For the text-containing cell, return its midpoint in (x, y) coordinate format. 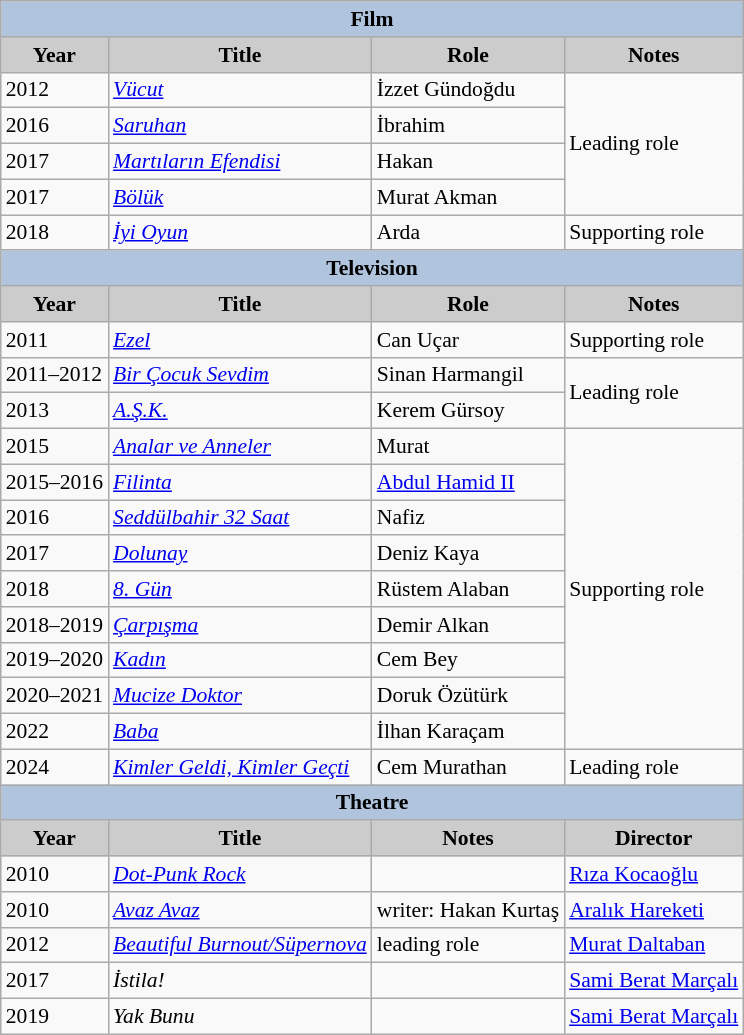
Bir Çocuk Sevdim (240, 375)
Beautiful Burnout/Süpernova (240, 945)
Yak Bunu (240, 1017)
Martıların Efendisi (240, 162)
2015 (54, 447)
Cem Murathan (468, 767)
Saruhan (240, 126)
2013 (54, 411)
A.Ş.K. (240, 411)
Dolunay (240, 554)
2024 (54, 767)
Kadın (240, 660)
2018–2019 (54, 625)
Çarpışma (240, 625)
İzzet Gündoğdu (468, 90)
Murat Akman (468, 197)
Aralık Hareketi (654, 910)
Theatre (372, 803)
Ezel (240, 340)
Doruk Özütürk (468, 696)
Bölük (240, 197)
2019 (54, 1017)
2022 (54, 732)
Baba (240, 732)
Murat (468, 447)
Film (372, 19)
Abdul Hamid II (468, 482)
2019–2020 (54, 660)
Avaz Avaz (240, 910)
Director (654, 839)
2015–2016 (54, 482)
Rıza Kocaoğlu (654, 874)
İstila! (240, 981)
Nafiz (468, 518)
Television (372, 269)
Kerem Gürsoy (468, 411)
2011 (54, 340)
leading role (468, 945)
writer: Hakan Kurtaş (468, 910)
Sinan Harmangil (468, 375)
Seddülbahir 32 Saat (240, 518)
İbrahim (468, 126)
Mucize Doktor (240, 696)
Vücut (240, 90)
Hakan (468, 162)
İyi Oyun (240, 233)
Filinta (240, 482)
Demir Alkan (468, 625)
2011–2012 (54, 375)
Analar ve Anneler (240, 447)
Arda (468, 233)
Murat Daltaban (654, 945)
İlhan Karaçam (468, 732)
Kimler Geldi, Kimler Geçti (240, 767)
Can Uçar (468, 340)
8. Gün (240, 589)
2020–2021 (54, 696)
Deniz Kaya (468, 554)
Cem Bey (468, 660)
Dot-Punk Rock (240, 874)
Rüstem Alaban (468, 589)
